Search for the cell housing the specified text and yield its (x, y) center coordinate. 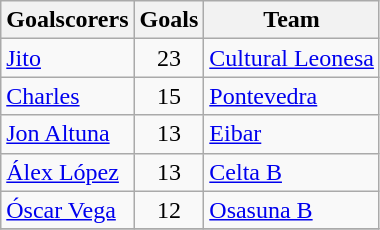
12 (169, 210)
Álex López (68, 172)
Pontevedra (292, 96)
Goalscorers (68, 20)
15 (169, 96)
Team (292, 20)
Óscar Vega (68, 210)
Osasuna B (292, 210)
Cultural Leonesa (292, 58)
Celta B (292, 172)
Jon Altuna (68, 134)
Jito (68, 58)
Goals (169, 20)
23 (169, 58)
Charles (68, 96)
Eibar (292, 134)
